Find where the given text appears and provide that cell's center as (x, y) coordinate. 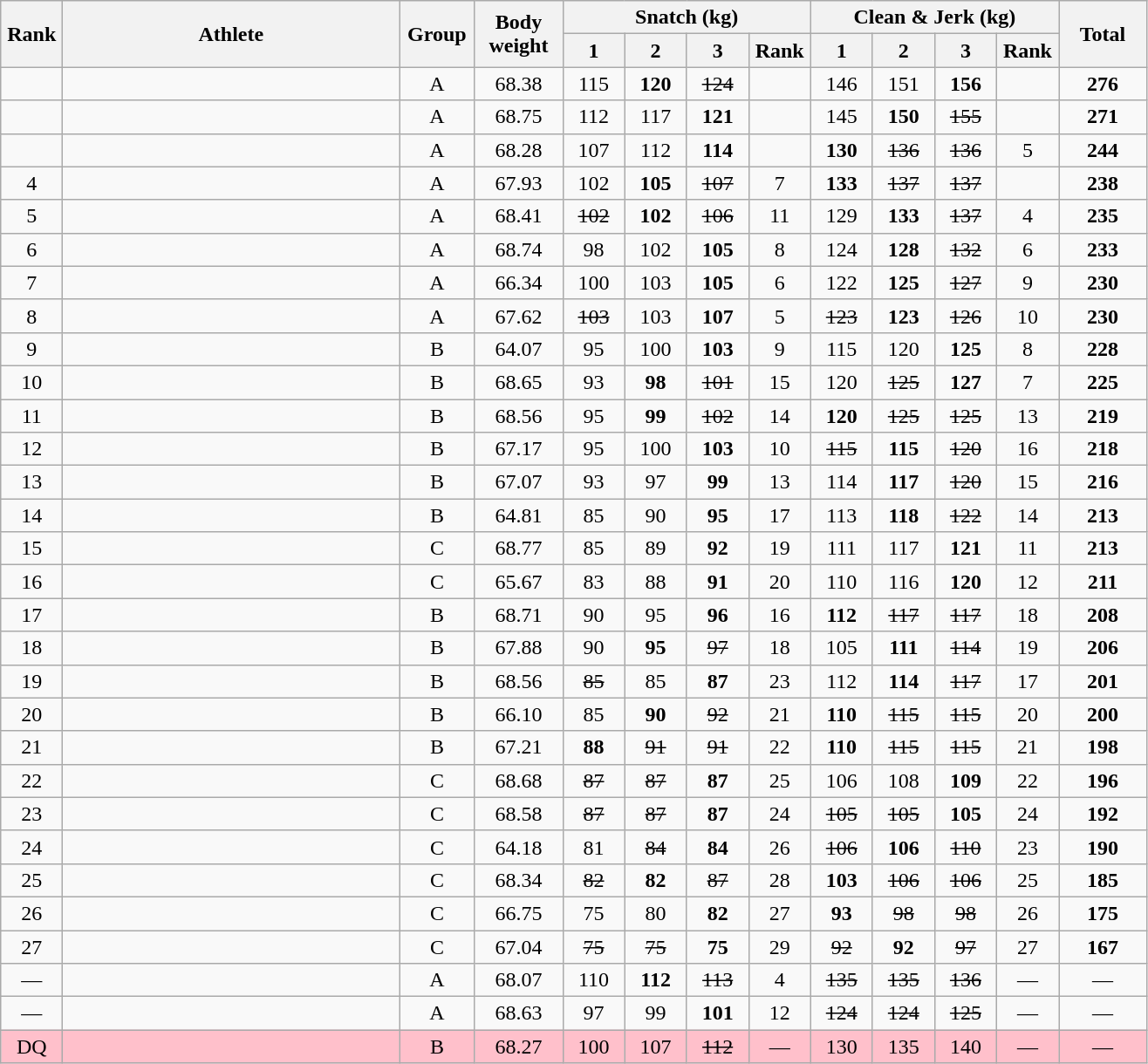
132 (965, 249)
108 (904, 781)
67.07 (518, 482)
Snatch (kg) (687, 17)
233 (1103, 249)
118 (904, 515)
68.68 (518, 781)
28 (780, 880)
238 (1103, 183)
68.07 (518, 980)
67.93 (518, 183)
218 (1103, 449)
146 (841, 84)
67.21 (518, 747)
271 (1103, 117)
80 (656, 913)
64.07 (518, 349)
211 (1103, 582)
140 (965, 1047)
68.65 (518, 382)
155 (965, 117)
167 (1103, 946)
64.81 (518, 515)
276 (1103, 84)
129 (841, 216)
83 (593, 582)
Total (1103, 34)
Athlete (231, 34)
64.18 (518, 847)
Group (437, 34)
66.10 (518, 714)
65.67 (518, 582)
200 (1103, 714)
116 (904, 582)
151 (904, 84)
66.34 (518, 283)
175 (1103, 913)
185 (1103, 880)
Clean & Jerk (kg) (934, 17)
145 (841, 117)
68.34 (518, 880)
156 (965, 84)
68.28 (518, 150)
67.04 (518, 946)
68.27 (518, 1047)
67.88 (518, 648)
67.62 (518, 316)
219 (1103, 416)
126 (965, 316)
68.58 (518, 814)
68.74 (518, 249)
66.75 (518, 913)
68.41 (518, 216)
206 (1103, 648)
190 (1103, 847)
96 (717, 615)
68.71 (518, 615)
235 (1103, 216)
128 (904, 249)
Body weight (518, 34)
29 (780, 946)
68.63 (518, 1013)
225 (1103, 382)
216 (1103, 482)
89 (656, 549)
198 (1103, 747)
228 (1103, 349)
192 (1103, 814)
208 (1103, 615)
109 (965, 781)
244 (1103, 150)
196 (1103, 781)
68.77 (518, 549)
68.75 (518, 117)
150 (904, 117)
201 (1103, 681)
DQ (31, 1047)
68.38 (518, 84)
81 (593, 847)
67.17 (518, 449)
